Scan for the cell matching the given text and deliver its [X, Y] coordinate at center. 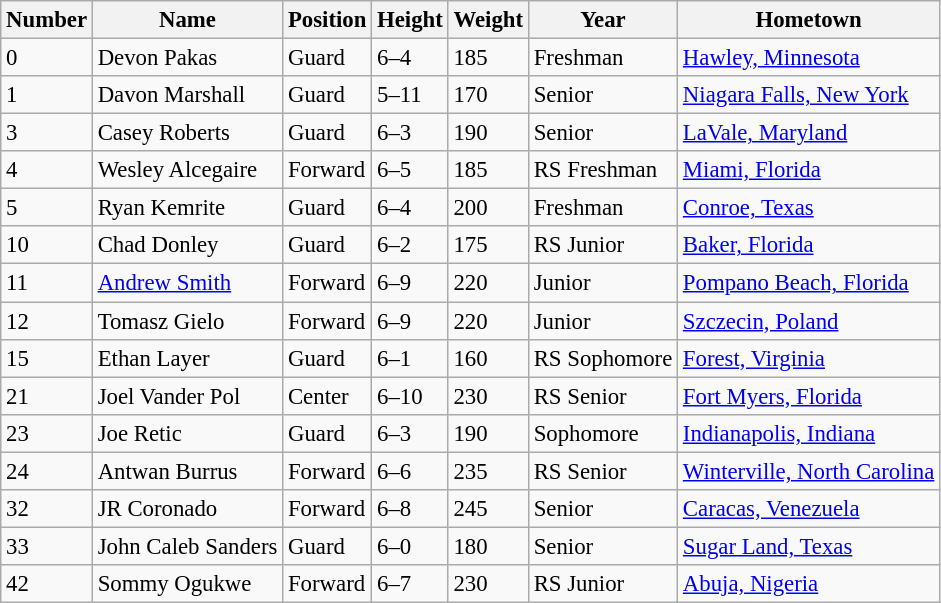
Devon Pakas [187, 58]
6–0 [410, 546]
Ethan Layer [187, 358]
Joe Retic [187, 433]
3 [47, 133]
RS Sophomore [602, 358]
Number [47, 20]
Pompano Beach, Florida [809, 283]
24 [47, 471]
6–2 [410, 245]
Miami, Florida [809, 170]
15 [47, 358]
Caracas, Venezuela [809, 509]
Sommy Ogukwe [187, 584]
Abuja, Nigeria [809, 584]
235 [488, 471]
Casey Roberts [187, 133]
Name [187, 20]
Andrew Smith [187, 283]
5–11 [410, 95]
Wesley Alcegaire [187, 170]
Forest, Virginia [809, 358]
180 [488, 546]
Tomasz Gielo [187, 321]
1 [47, 95]
John Caleb Sanders [187, 546]
Conroe, Texas [809, 208]
Baker, Florida [809, 245]
6–8 [410, 509]
Joel Vander Pol [187, 396]
23 [47, 433]
6–6 [410, 471]
5 [47, 208]
6–7 [410, 584]
RS Freshman [602, 170]
4 [47, 170]
Indianapolis, Indiana [809, 433]
Fort Myers, Florida [809, 396]
Year [602, 20]
Winterville, North Carolina [809, 471]
Sugar Land, Texas [809, 546]
Ryan Kemrite [187, 208]
11 [47, 283]
Hometown [809, 20]
Antwan Burrus [187, 471]
10 [47, 245]
Chad Donley [187, 245]
12 [47, 321]
LaVale, Maryland [809, 133]
21 [47, 396]
Center [328, 396]
Szczecin, Poland [809, 321]
42 [47, 584]
32 [47, 509]
Sophomore [602, 433]
0 [47, 58]
170 [488, 95]
Position [328, 20]
Davon Marshall [187, 95]
33 [47, 546]
Height [410, 20]
175 [488, 245]
Niagara Falls, New York [809, 95]
200 [488, 208]
Weight [488, 20]
6–10 [410, 396]
160 [488, 358]
6–5 [410, 170]
6–1 [410, 358]
JR Coronado [187, 509]
245 [488, 509]
Hawley, Minnesota [809, 58]
